Pinpoint the cell where the given text exists, returning its (x, y) midpoint coordinate. 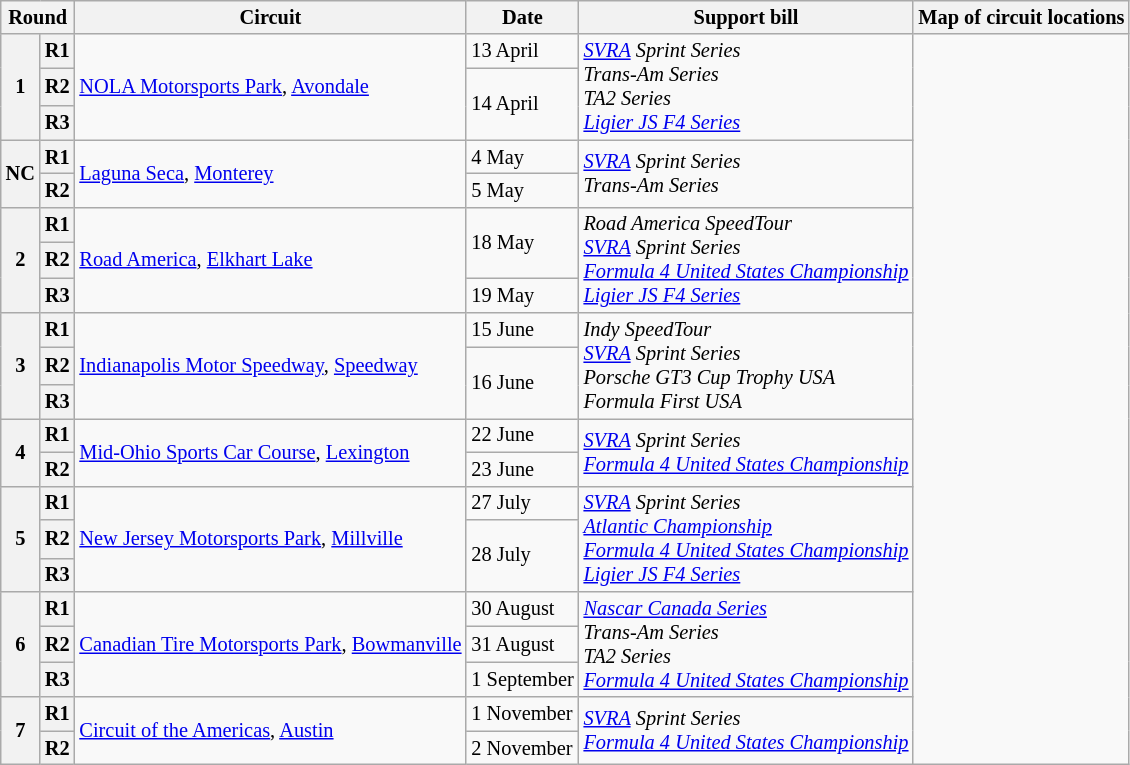
SVRA Sprint SeriesTrans-Am SeriesTA2 SeriesLigier JS F4 Series (746, 87)
16 June (522, 382)
3 (20, 366)
28 July (522, 555)
New Jersey Motorsports Park, Millville (270, 539)
18 May (522, 242)
6 (20, 644)
13 April (522, 51)
2 November (522, 748)
19 May (522, 294)
Circuit of the Americas, Austin (270, 730)
Mid-Ohio Sports Car Course, Lexington (270, 452)
31 August (522, 644)
Indy SpeedTourSVRA Sprint SeriesPorsche GT3 Cup Trophy USAFormula First USA (746, 366)
15 June (522, 330)
30 August (522, 608)
7 (20, 730)
1 September (522, 680)
4 May (522, 157)
22 June (522, 435)
5 May (522, 190)
4 (20, 452)
14 April (522, 104)
Road America, Elkhart Lake (270, 260)
27 July (522, 503)
NC (20, 174)
Round (38, 17)
1 (20, 87)
Canadian Tire Motorsports Park, Bowmanville (270, 644)
Indianapolis Motor Speedway, Speedway (270, 366)
Laguna Seca, Monterey (270, 174)
Map of circuit locations (1021, 17)
5 (20, 539)
1 November (522, 714)
Circuit (270, 17)
SVRA Sprint SeriesTrans-Am Series (746, 174)
2 (20, 260)
Support bill (746, 17)
SVRA Sprint SeriesAtlantic ChampionshipFormula 4 United States ChampionshipLigier JS F4 Series (746, 539)
Road America SpeedTourSVRA Sprint SeriesFormula 4 United States ChampionshipLigier JS F4 Series (746, 260)
NOLA Motorsports Park, Avondale (270, 87)
Date (522, 17)
Nascar Canada SeriesTrans-Am SeriesTA2 SeriesFormula 4 United States Championship (746, 644)
23 June (522, 469)
